Capture the cell that displays the provided text and extract its [X, Y] central coordinate. 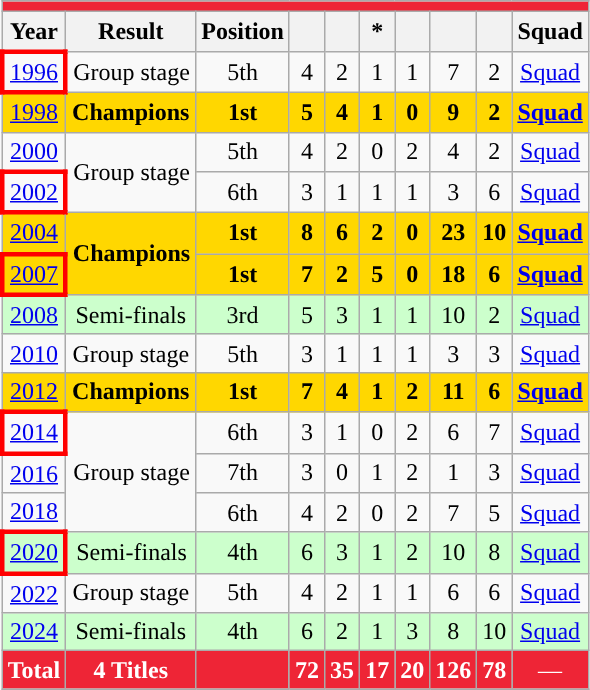
Position [243, 32]
2007 [34, 274]
20 [412, 670]
35 [342, 670]
4 Titles [131, 670]
2014 [34, 432]
2012 [34, 392]
11 [454, 392]
7th [243, 473]
17 [378, 670]
— [550, 670]
9 [454, 112]
2016 [34, 473]
2010 [34, 353]
72 [306, 670]
2000 [34, 152]
2024 [34, 632]
2008 [34, 315]
2004 [34, 234]
Year [34, 32]
2018 [34, 513]
1998 [34, 112]
* [378, 32]
2002 [34, 192]
2022 [34, 593]
126 [454, 670]
3rd [243, 315]
Result [131, 32]
78 [494, 670]
Total [34, 670]
1996 [34, 72]
18 [454, 274]
23 [454, 234]
2020 [34, 552]
